Capture the cell that displays the provided text and extract its [X, Y] central coordinate. 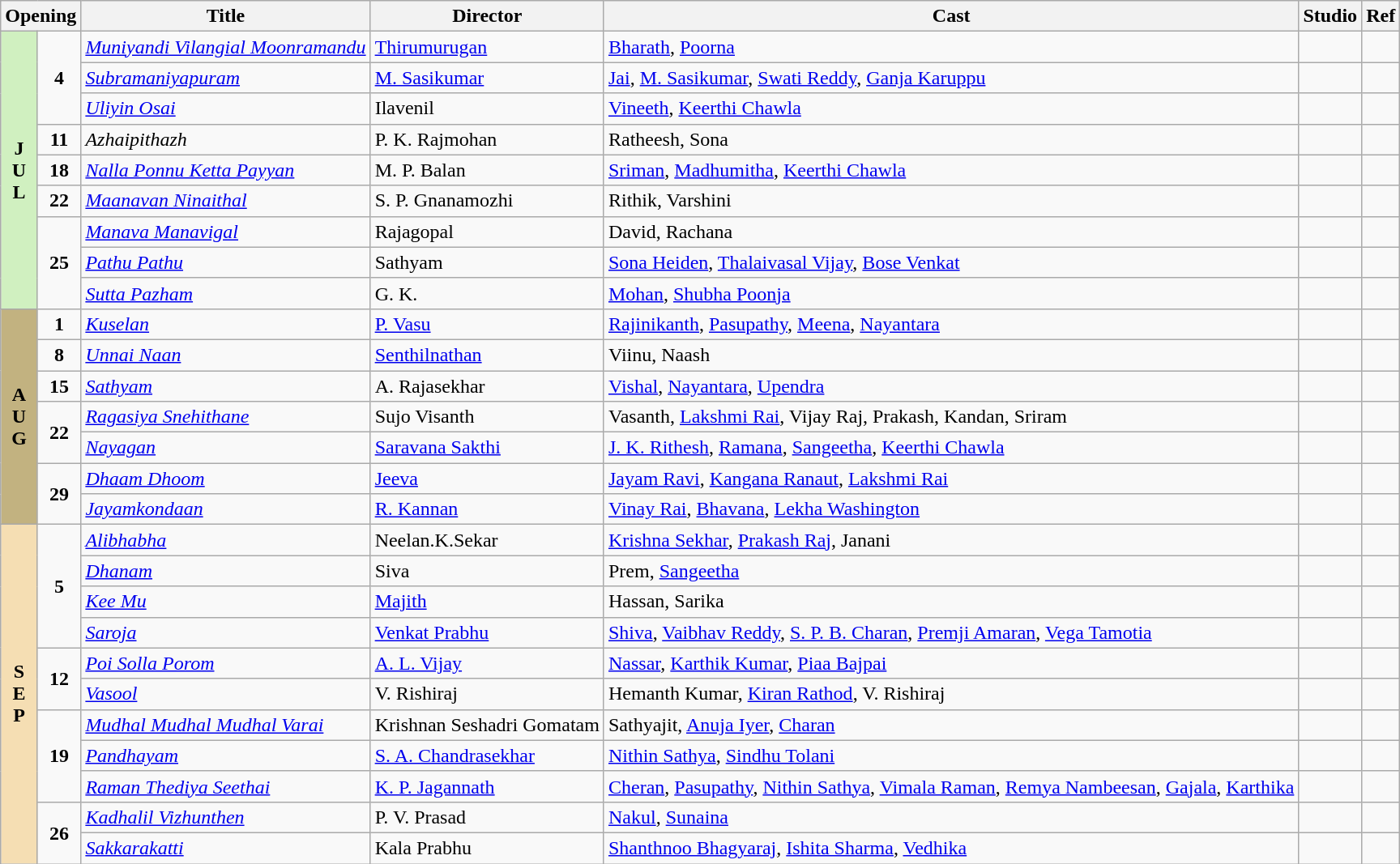
1 [59, 324]
Siva [487, 571]
Rajagopal [487, 232]
Venkat Prabhu [487, 632]
Krishnan Seshadri Gomatam [487, 725]
Mohan, Shubha Poonja [951, 293]
Alibhabha [225, 540]
Neelan.K.Sekar [487, 540]
Sujo Visanth [487, 417]
M. Sasikumar [487, 78]
Kuselan [225, 324]
Saroja [225, 632]
Nakul, Sunaina [951, 817]
G. K. [487, 293]
Unnai Naan [225, 355]
Shanthnoo Bhagyaraj, Ishita Sharma, Vedhika [951, 848]
Ragasiya Snehithane [225, 417]
P. V. Prasad [487, 817]
JUL [19, 170]
11 [59, 139]
Raman Thediya Seethai [225, 786]
Jeeva [487, 479]
Cheran, Pasupathy, Nithin Sathya, Vimala Raman, Remya Nambeesan, Gajala, Karthika [951, 786]
Vasanth, Lakshmi Rai, Vijay Raj, Prakash, Kandan, Sriram [951, 417]
Kala Prabhu [487, 848]
Hassan, Sarika [951, 602]
Sutta Pazham [225, 293]
Sona Heiden, Thalaivasal Vijay, Bose Venkat [951, 262]
S. A. Chandrasekhar [487, 755]
Nalla Ponnu Ketta Payyan [225, 170]
Jai, M. Sasikumar, Swati Reddy, Ganja Karuppu [951, 78]
Viinu, Naash [951, 355]
Thirumurugan [487, 47]
Azhaipithazh [225, 139]
19 [59, 755]
Jayamkondaan [225, 509]
Vineeth, Keerthi Chawla [951, 109]
5 [59, 586]
Saravana Sakthi [487, 448]
Sriman, Madhumitha, Keerthi Chawla [951, 170]
Subramaniyapuram [225, 78]
Senthilnathan [487, 355]
Manava Manavigal [225, 232]
Sakkarakatti [225, 848]
Cast [951, 16]
Muniyandi Vilangial Moonramandu [225, 47]
29 [59, 494]
P. Vasu [487, 324]
K. P. Jagannath [487, 786]
18 [59, 170]
Ilavenil [487, 109]
Title [225, 16]
AUG [19, 416]
V. Rishiraj [487, 694]
Director [487, 16]
A. Rajasekhar [487, 386]
Nassar, Karthik Kumar, Piaa Bajpai [951, 663]
Pandhayam [225, 755]
A. L. Vijay [487, 663]
12 [59, 679]
M. P. Balan [487, 170]
J. K. Rithesh, Ramana, Sangeetha, Keerthi Chawla [951, 448]
15 [59, 386]
David, Rachana [951, 232]
Nayagan [225, 448]
Pathu Pathu [225, 262]
Poi Solla Porom [225, 663]
SEP [19, 695]
Kee Mu [225, 602]
Rajinikanth, Pasupathy, Meena, Nayantara [951, 324]
Jayam Ravi, Kangana Ranaut, Lakshmi Rai [951, 479]
Nithin Sathya, Sindhu Tolani [951, 755]
Opening [41, 16]
Sathyajit, Anuja Iyer, Charan [951, 725]
Ref [1381, 16]
Vasool [225, 694]
Maanavan Ninaithal [225, 201]
Shiva, Vaibhav Reddy, S. P. B. Charan, Premji Amaran, Vega Tamotia [951, 632]
Vishal, Nayantara, Upendra [951, 386]
25 [59, 262]
S. P. Gnanamozhi [487, 201]
Studio [1330, 16]
P. K. Rajmohan [487, 139]
Vinay Rai, Bhavana, Lekha Washington [951, 509]
Bharath, Poorna [951, 47]
Hemanth Kumar, Kiran Rathod, V. Rishiraj [951, 694]
Ratheesh, Sona [951, 139]
Prem, Sangeetha [951, 571]
Majith [487, 602]
Rithik, Varshini [951, 201]
26 [59, 832]
Mudhal Mudhal Mudhal Varai [225, 725]
Kadhalil Vizhunthen [225, 817]
R. Kannan [487, 509]
8 [59, 355]
Dhaam Dhoom [225, 479]
Uliyin Osai [225, 109]
4 [59, 78]
Krishna Sekhar, Prakash Raj, Janani [951, 540]
Dhanam [225, 571]
